Find where the given text appears and provide that cell's center as [X, Y] coordinate. 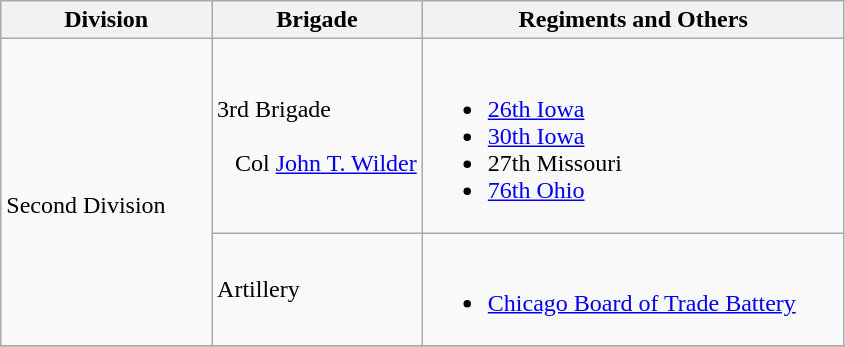
Chicago Board of Trade Battery [633, 290]
26th Iowa30th Iowa27th Missouri76th Ohio [633, 136]
Regiments and Others [633, 20]
Second Division [106, 192]
Brigade [318, 20]
3rd Brigade Col John T. Wilder [318, 136]
Division [106, 20]
Artillery [318, 290]
